Provide the [X, Y] coordinate of the cell's center where the given text is located.  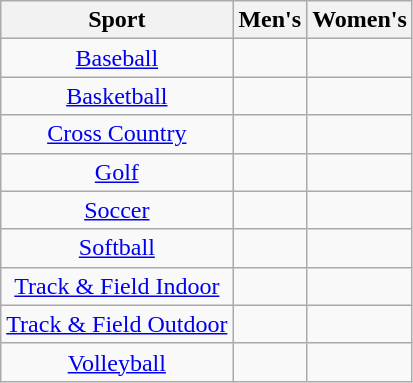
Golf [117, 172]
Baseball [117, 58]
Track & Field Outdoor [117, 324]
Women's [360, 20]
Men's [270, 20]
Cross Country [117, 134]
Track & Field Indoor [117, 286]
Volleyball [117, 362]
Soccer [117, 210]
Softball [117, 248]
Basketball [117, 96]
Sport [117, 20]
